Output the [X, Y] coordinate of the center of the cell containing the given text.  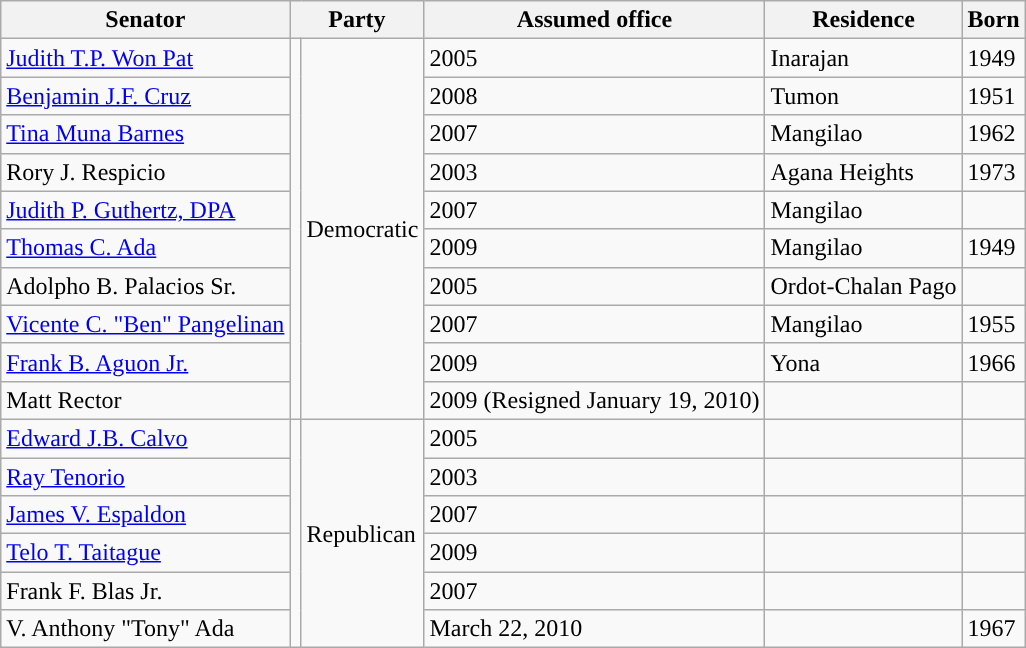
Frank B. Aguon Jr. [146, 362]
Senator [146, 20]
Vicente C. "Ben" Pangelinan [146, 324]
Born [994, 20]
V. Anthony "Tony" Ada [146, 629]
Frank F. Blas Jr. [146, 591]
Agana Heights [864, 172]
Inarajan [864, 58]
Democratic [362, 230]
Judith T.P. Won Pat [146, 58]
Republican [362, 533]
Tina Muna Barnes [146, 134]
2008 [594, 96]
Edward J.B. Calvo [146, 438]
Party [357, 20]
Adolpho B. Palacios Sr. [146, 286]
1973 [994, 172]
1967 [994, 629]
Judith P. Guthertz, DPA [146, 210]
Ray Tenorio [146, 477]
Ordot-Chalan Pago [864, 286]
James V. Espaldon [146, 515]
Assumed office [594, 20]
Yona [864, 362]
Thomas C. Ada [146, 248]
Telo T. Taitague [146, 553]
Residence [864, 20]
Tumon [864, 96]
1955 [994, 324]
2009 (Resigned January 19, 2010) [594, 400]
March 22, 2010 [594, 629]
1951 [994, 96]
1962 [994, 134]
Benjamin J.F. Cruz [146, 96]
1966 [994, 362]
Rory J. Respicio [146, 172]
Matt Rector [146, 400]
